Output the (x, y) coordinate of the center of the cell containing the given text.  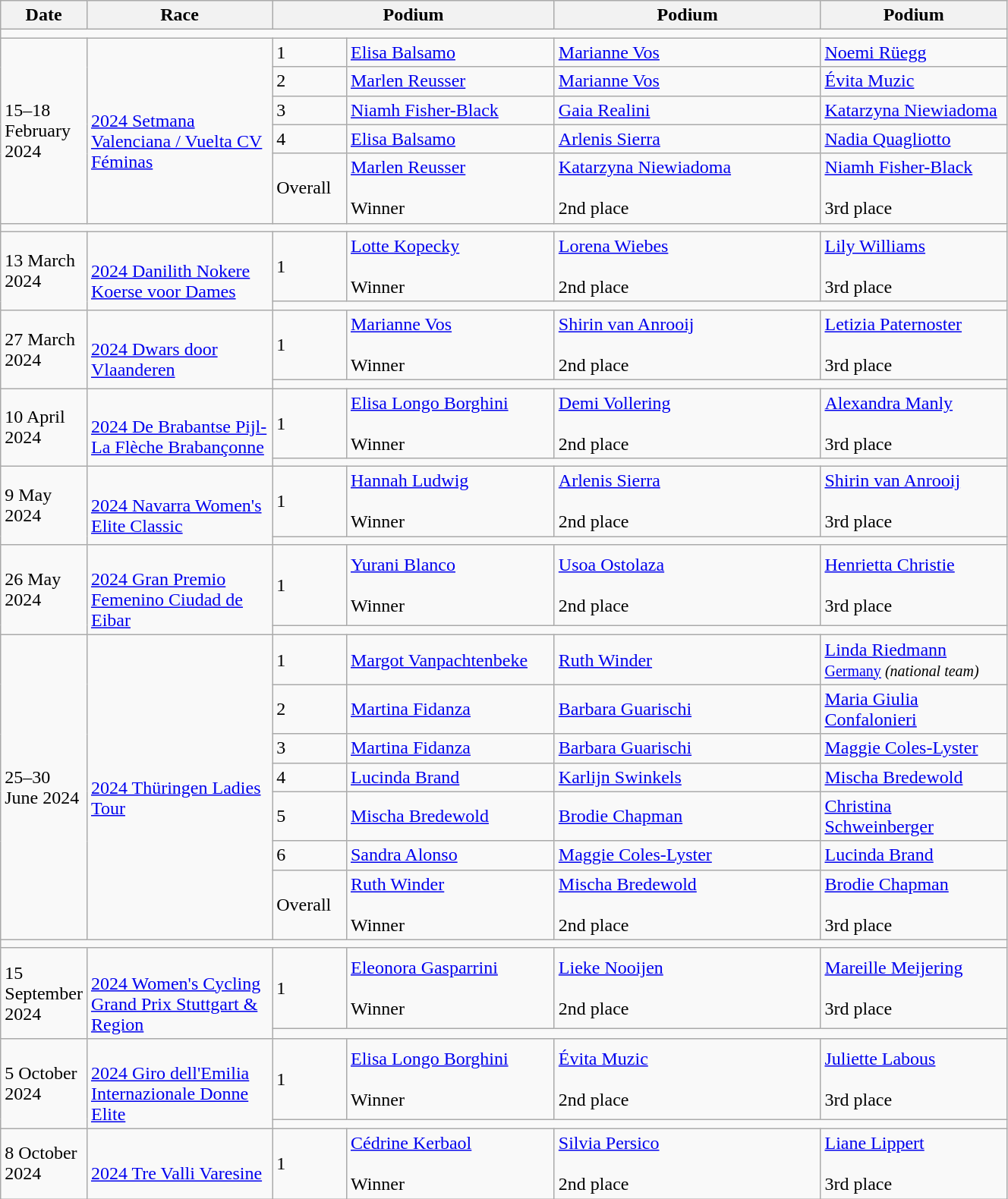
Niamh Fisher-Black 3rd place (914, 188)
Henrietta Christie3rd place (914, 585)
2024 Tre Valli Varesine (179, 1163)
Liane Lippert3rd place (914, 1163)
Karlijn Swinkels (688, 777)
Margot Vanpachtenbeke (450, 660)
2024 Giro dell'Emilia Internazionale Donne Elite (179, 1084)
Lorena Wiebes 2nd place (688, 266)
Gaia Realini (688, 110)
15 September 2024 (44, 993)
2024 Thüringen Ladies Tour (179, 788)
Juliette Labous3rd place (914, 1078)
Marlen Reusser (450, 81)
Katarzyna Niewiadoma (914, 110)
9 May 2024 (44, 505)
5 (310, 817)
Brodie Chapman (688, 817)
Noemi Rüegg (914, 52)
Race (179, 15)
10 April 2024 (44, 428)
Marianne Vos Winner (450, 345)
Maria Giulia Confalonieri (914, 709)
Cédrine Kerbaol Winner (450, 1163)
27 March 2024 (44, 349)
Niamh Fisher-Black (450, 110)
5 October 2024 (44, 1084)
Mareille Meijering3rd place (914, 988)
2024 Dwars door Vlaanderen (179, 349)
13 March 2024 (44, 270)
Yurani Blanco Winner (450, 585)
Marlen Reusser Winner (450, 188)
2024 Navarra Women's Elite Classic (179, 505)
Brodie Chapman3rd place (914, 905)
Katarzyna Niewiadoma 2nd place (688, 188)
Nadia Quagliotto (914, 139)
Arlenis Sierra2nd place (688, 502)
Christina Schweinberger (914, 817)
Ruth Winder Winner (450, 905)
Demi Vollering2nd place (688, 423)
Shirin van Anrooij 2nd place (688, 345)
2024 Gran Premio Femenino Ciudad de Eibar (179, 590)
Linda Riedmann Germany (national team) (914, 660)
Mischa Bredewold 2nd place (688, 905)
Évita Muzic (914, 81)
2024 Setmana Valenciana / Vuelta CV Féminas (179, 131)
2024 De Brabantse Pijl-La Flèche Brabançonne (179, 428)
Hannah Ludwig Winner (450, 502)
Ruth Winder (688, 660)
Lily Williams 3rd place (914, 266)
2024 Danilith Nokere Koerse voor Dames (179, 270)
Silvia Persico2nd place (688, 1163)
2024 Women's Cycling Grand Prix Stuttgart & Region (179, 993)
Lieke Nooijen2nd place (688, 988)
Évita Muzic2nd place (688, 1078)
Lotte Kopecky Winner (450, 266)
Sandra Alonso (450, 855)
Arlenis Sierra (688, 139)
Letizia Paternoster 3rd place (914, 345)
Usoa Ostolaza2nd place (688, 585)
25–30 June 2024 (44, 788)
Shirin van Anrooij3rd place (914, 502)
15–18 February 2024 (44, 131)
6 (310, 855)
Alexandra Manly3rd place (914, 423)
Date (44, 15)
26 May 2024 (44, 590)
8 October 2024 (44, 1163)
Eleonora Gasparrini Winner (450, 988)
